Pinpoint the cell where the given text exists, returning its [X, Y] midpoint coordinate. 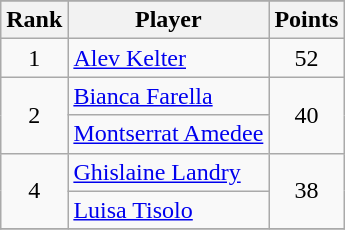
4 [34, 191]
2 [34, 115]
Rank [34, 20]
38 [306, 191]
Player [168, 20]
1 [34, 58]
Bianca Farella [168, 96]
40 [306, 115]
Ghislaine Landry [168, 172]
Luisa Tisolo [168, 210]
Montserrat Amedee [168, 134]
Points [306, 20]
52 [306, 58]
Alev Kelter [168, 58]
